Detect which cell encompasses the target text, then output its (x, y) center coordinate. 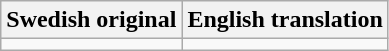
English translation (285, 20)
Swedish original (92, 20)
